From the cell containing the given text, extract its center point as [x, y] coordinate. 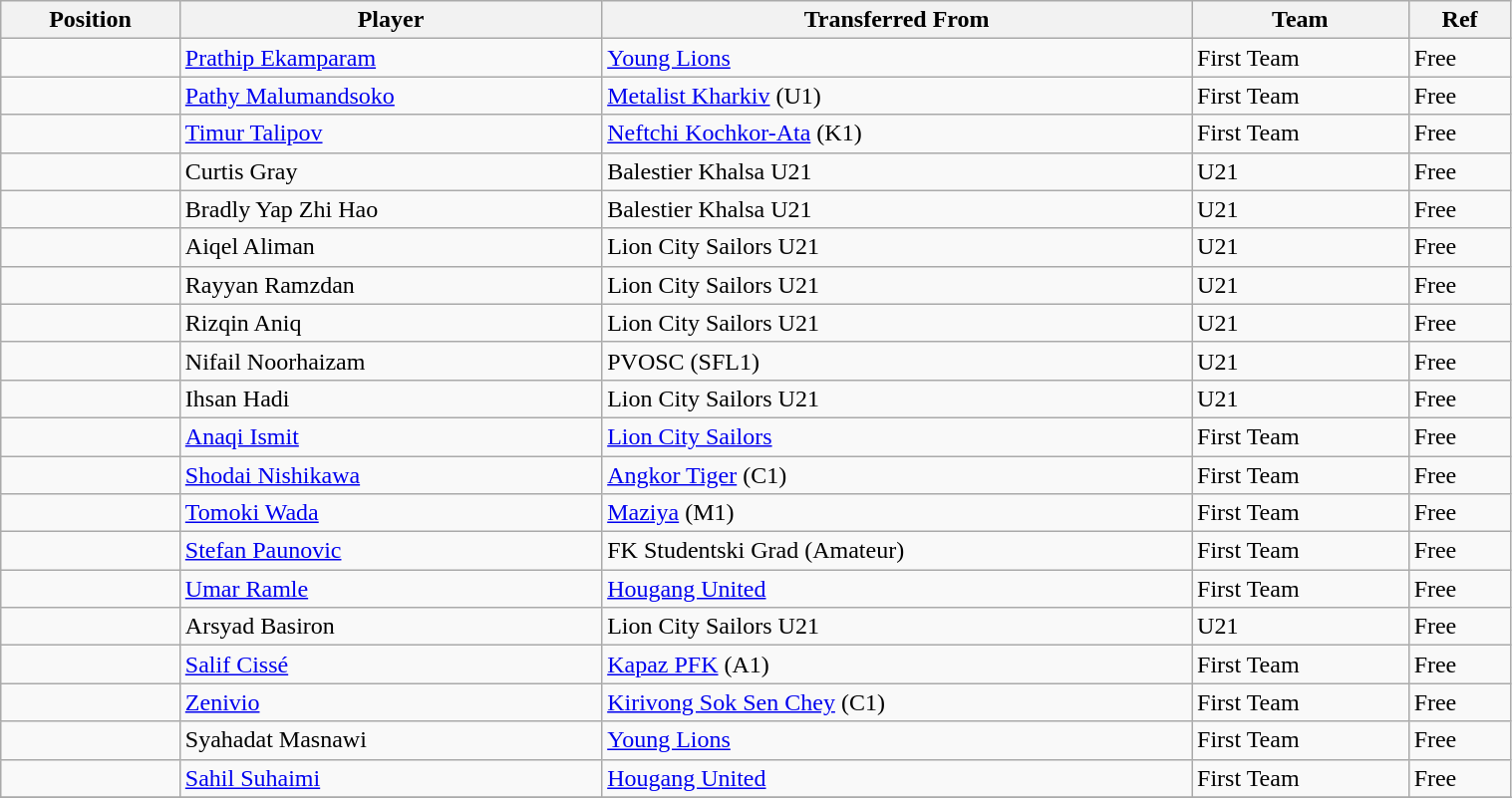
FK Studentski Grad (Amateur) [897, 551]
Player [391, 20]
Nifail Noorhaizam [391, 361]
Curtis Gray [391, 171]
Rizqin Aniq [391, 323]
Angkor Tiger (C1) [897, 475]
Umar Ramle [391, 589]
Arsyad Basiron [391, 627]
Tomoki Wada [391, 513]
Syahadat Masnawi [391, 740]
Anaqi Ismit [391, 436]
Metalist Kharkiv (U1) [897, 96]
Aiqel Aliman [391, 247]
Maziya (M1) [897, 513]
Neftchi Kochkor-Ata (K1) [897, 133]
Zenivio [391, 702]
Shodai Nishikawa [391, 475]
PVOSC (SFL1) [897, 361]
Ihsan Hadi [391, 399]
Kapaz PFK (A1) [897, 665]
Transferred From [897, 20]
Position [91, 20]
Ref [1459, 20]
Lion City Sailors [897, 436]
Salif Cissé [391, 665]
Rayyan Ramzdan [391, 285]
Stefan Paunovic [391, 551]
Kirivong Sok Sen Chey (C1) [897, 702]
Pathy Malumandsoko [391, 96]
Timur Talipov [391, 133]
Prathip Ekamparam [391, 58]
Team [1301, 20]
Sahil Suhaimi [391, 778]
Bradly Yap Zhi Hao [391, 209]
